Pinpoint the cell where the given text exists, returning its (x, y) midpoint coordinate. 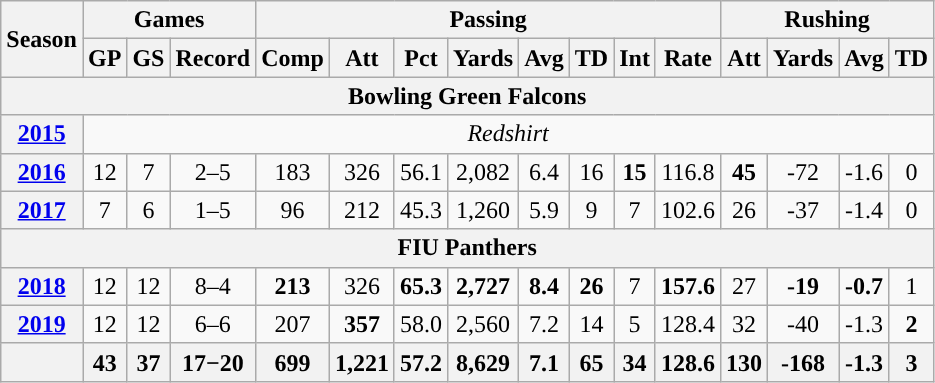
102.6 (688, 210)
9 (591, 210)
7.2 (544, 324)
1–5 (213, 210)
32 (744, 324)
130 (744, 362)
Redshirt (508, 134)
2016 (42, 172)
2017 (42, 210)
2 (911, 324)
Games (168, 20)
-19 (804, 286)
96 (293, 210)
2,560 (484, 324)
43 (104, 362)
5 (635, 324)
-1.4 (864, 210)
45 (744, 172)
-72 (804, 172)
Passing (488, 20)
16 (591, 172)
157.6 (688, 286)
-1.6 (864, 172)
Int (635, 58)
-0.7 (864, 286)
6.4 (544, 172)
56.1 (420, 172)
-40 (804, 324)
3 (911, 362)
8–4 (213, 286)
65 (591, 362)
45.3 (420, 210)
6–6 (213, 324)
212 (362, 210)
GP (104, 58)
Pct (420, 58)
Season (42, 39)
2,082 (484, 172)
8,629 (484, 362)
65.3 (420, 286)
357 (362, 324)
FIU Panthers (468, 248)
37 (148, 362)
Rushing (826, 20)
2018 (42, 286)
15 (635, 172)
183 (293, 172)
58.0 (420, 324)
8.4 (544, 286)
213 (293, 286)
128.4 (688, 324)
7.1 (544, 362)
-168 (804, 362)
5.9 (544, 210)
2–5 (213, 172)
1 (911, 286)
17−20 (213, 362)
128.6 (688, 362)
6 (148, 210)
-37 (804, 210)
GS (148, 58)
Bowling Green Falcons (468, 96)
699 (293, 362)
2,727 (484, 286)
1,260 (484, 210)
14 (591, 324)
116.8 (688, 172)
1,221 (362, 362)
Rate (688, 58)
34 (635, 362)
27 (744, 286)
57.2 (420, 362)
207 (293, 324)
Comp (293, 58)
2019 (42, 324)
Record (213, 58)
2015 (42, 134)
